Detect which cell encompasses the target text, then output its [x, y] center coordinate. 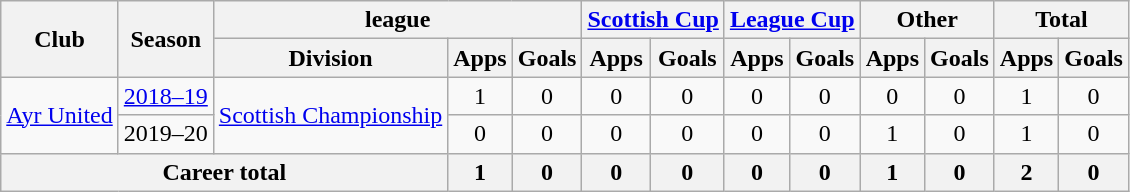
Other [927, 20]
Club [60, 39]
league [398, 20]
Division [330, 58]
Scottish Cup [653, 20]
2019–20 [166, 134]
League Cup [792, 20]
Total [1061, 20]
2018–19 [166, 96]
Season [166, 39]
2 [1026, 172]
Ayr United [60, 115]
Career total [224, 172]
Scottish Championship [330, 115]
